Identify which cell holds the provided text, then report its (X, Y) central coordinate. 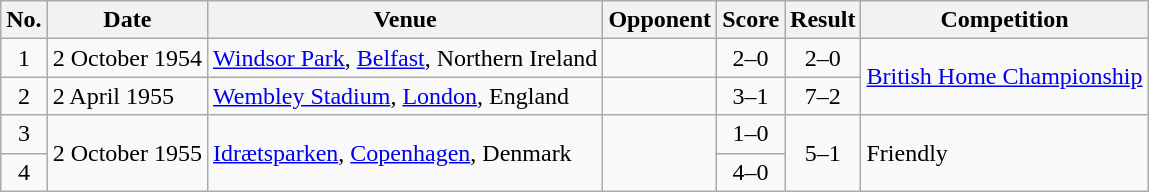
3–1 (751, 96)
Date (127, 20)
2 October 1955 (127, 153)
Score (751, 20)
2 April 1955 (127, 96)
Opponent (660, 20)
British Home Championship (1004, 77)
4–0 (751, 172)
Wembley Stadium, London, England (406, 96)
1–0 (751, 134)
5–1 (823, 153)
1 (24, 58)
No. (24, 20)
Idrætsparken, Copenhagen, Denmark (406, 153)
Venue (406, 20)
2 (24, 96)
Windsor Park, Belfast, Northern Ireland (406, 58)
3 (24, 134)
4 (24, 172)
Friendly (1004, 153)
Result (823, 20)
7–2 (823, 96)
2 October 1954 (127, 58)
Competition (1004, 20)
